Extract the [x, y] coordinate from the center of the cell holding the provided text.  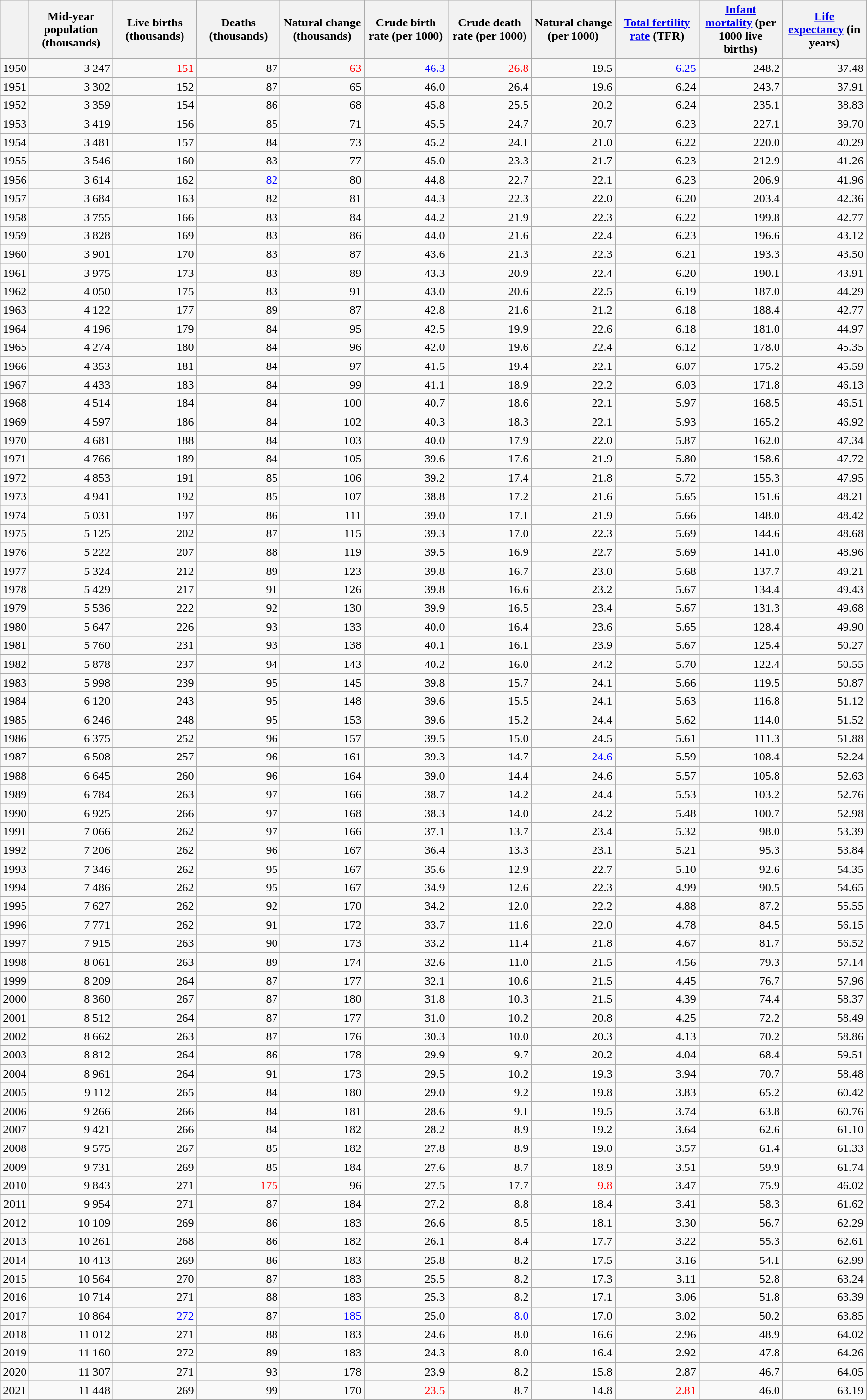
1955 [15, 161]
3 302 [71, 87]
3.22 [657, 1241]
44.0 [406, 235]
19.3 [573, 1074]
5.62 [657, 720]
4 597 [71, 422]
190.1 [741, 273]
34.2 [406, 906]
1992 [15, 850]
37.48 [824, 68]
62.61 [824, 1241]
8 812 [71, 1055]
158.6 [741, 459]
62.6 [741, 1129]
181.0 [741, 329]
Crude death rate (per 1000) [489, 29]
10 109 [71, 1223]
161 [322, 757]
171.8 [741, 385]
Infant mortality (per 1000 live births) [741, 29]
50.55 [824, 664]
54.1 [741, 1260]
3.51 [657, 1167]
2004 [15, 1074]
51.88 [824, 738]
38.83 [824, 105]
156 [155, 124]
21.0 [573, 142]
3.47 [657, 1186]
81 [322, 198]
2002 [15, 1036]
17.3 [573, 1279]
49.90 [824, 627]
50.27 [824, 645]
1973 [15, 496]
105.8 [741, 776]
3.94 [657, 1074]
187.0 [741, 292]
53.39 [824, 831]
26.6 [406, 1223]
48.9 [741, 1334]
2.81 [657, 1390]
153 [322, 720]
4 274 [71, 347]
133 [322, 627]
70.7 [741, 1074]
61.33 [824, 1148]
4.88 [657, 906]
168.5 [741, 403]
20.6 [489, 292]
61.4 [741, 1148]
54.35 [824, 869]
6 246 [71, 720]
21.2 [573, 310]
4 766 [71, 459]
164 [322, 776]
5 429 [71, 590]
5 878 [71, 664]
Live births (thousands) [155, 29]
46.02 [824, 1186]
9 266 [71, 1111]
58.37 [824, 999]
2018 [15, 1334]
8 061 [71, 962]
212 [155, 571]
10 864 [71, 1316]
41.5 [406, 366]
68 [322, 105]
160 [155, 161]
3 828 [71, 235]
51.52 [824, 720]
57.14 [824, 962]
1954 [15, 142]
49.68 [824, 608]
4.99 [657, 888]
52.63 [824, 776]
176 [322, 1036]
57.96 [824, 981]
119.5 [741, 683]
114.0 [741, 720]
265 [155, 1092]
54.65 [824, 888]
14.4 [489, 776]
48.96 [824, 552]
20.7 [573, 124]
126 [322, 590]
131.3 [741, 608]
10 261 [71, 1241]
27.5 [406, 1186]
8 512 [71, 1018]
10.3 [489, 999]
3 419 [71, 124]
1995 [15, 906]
61.62 [824, 1204]
11 012 [71, 1334]
3 546 [71, 161]
70.2 [741, 1036]
102 [322, 422]
23.1 [573, 850]
4 681 [71, 440]
47.8 [741, 1353]
46.3 [406, 68]
55.3 [741, 1241]
270 [155, 1279]
64.05 [824, 1372]
151.6 [741, 496]
6.03 [657, 385]
111 [322, 515]
17.2 [489, 496]
17.5 [573, 1260]
14.8 [573, 1390]
90 [239, 943]
9 954 [71, 1204]
1978 [15, 590]
5 324 [71, 571]
72.2 [741, 1018]
40.29 [824, 142]
49.21 [824, 571]
19.9 [489, 329]
1976 [15, 552]
7 627 [71, 906]
95.3 [741, 850]
152 [155, 87]
1993 [15, 869]
1975 [15, 533]
26.4 [489, 87]
Deaths (thousands) [239, 29]
43.0 [406, 292]
6.12 [657, 347]
199.8 [741, 217]
26.8 [489, 68]
75.9 [741, 1186]
9.8 [573, 1186]
1968 [15, 403]
43.50 [824, 254]
8.5 [489, 1223]
15.2 [489, 720]
192 [155, 496]
10 413 [71, 1260]
46.7 [741, 1372]
105 [322, 459]
1967 [15, 385]
108.4 [741, 757]
1986 [15, 738]
154 [155, 105]
55.55 [824, 906]
1951 [15, 87]
Crude birth rate (per 1000) [406, 29]
6 120 [71, 701]
6 784 [71, 794]
24.5 [573, 738]
17.6 [489, 459]
98.0 [741, 831]
58.48 [824, 1074]
3.64 [657, 1129]
29.0 [406, 1092]
226 [155, 627]
243 [155, 701]
3 614 [71, 180]
14.7 [489, 757]
63.39 [824, 1297]
45.35 [824, 347]
60.76 [824, 1111]
134.4 [741, 590]
119 [322, 552]
13.7 [489, 831]
45.59 [824, 366]
48.68 [824, 533]
80 [322, 180]
2014 [15, 1260]
144.6 [741, 533]
137.7 [741, 571]
3 359 [71, 105]
40.2 [406, 664]
5.53 [657, 794]
41.1 [406, 385]
1983 [15, 683]
9.7 [489, 1055]
44.8 [406, 180]
125.4 [741, 645]
65.2 [741, 1092]
252 [155, 738]
51.8 [741, 1297]
3 684 [71, 198]
15.0 [489, 738]
Total fertility rate (TFR) [657, 29]
50.87 [824, 683]
10 564 [71, 1279]
5 536 [71, 608]
6.19 [657, 292]
1981 [15, 645]
1964 [15, 329]
172 [322, 925]
5 222 [71, 552]
3.02 [657, 1316]
32.6 [406, 962]
5 998 [71, 683]
2000 [15, 999]
18.6 [489, 403]
1991 [15, 831]
1985 [15, 720]
44.97 [824, 329]
61.74 [824, 1167]
22.5 [573, 292]
19.2 [573, 1129]
107 [322, 496]
188.4 [741, 310]
56.15 [824, 925]
94 [239, 664]
42.0 [406, 347]
47.95 [824, 478]
3.06 [657, 1297]
25.8 [406, 1260]
33.2 [406, 943]
5.32 [657, 831]
58.86 [824, 1036]
191 [155, 478]
56.52 [824, 943]
61.10 [824, 1129]
163 [155, 198]
4 353 [71, 366]
138 [322, 645]
4 941 [71, 496]
5.97 [657, 403]
58.3 [741, 1204]
8 209 [71, 981]
9 731 [71, 1167]
7 066 [71, 831]
1956 [15, 180]
5.72 [657, 478]
103 [322, 440]
178.0 [741, 347]
18.3 [489, 422]
33.7 [406, 925]
31.0 [406, 1018]
3.16 [657, 1260]
45.5 [406, 124]
202 [155, 533]
141.0 [741, 552]
2.96 [657, 1334]
5 647 [71, 627]
5.21 [657, 850]
7 771 [71, 925]
260 [155, 776]
49.43 [824, 590]
128.4 [741, 627]
6.25 [657, 68]
13.3 [489, 850]
39.9 [406, 608]
3.83 [657, 1092]
6 925 [71, 813]
16.9 [489, 552]
1952 [15, 105]
155.3 [741, 478]
2.92 [657, 1353]
2015 [15, 1279]
46.92 [824, 422]
23.5 [406, 1390]
44.2 [406, 217]
1963 [15, 310]
40.3 [406, 422]
103.2 [741, 794]
4 050 [71, 292]
1977 [15, 571]
1970 [15, 440]
7 346 [71, 869]
17.4 [489, 478]
15.7 [489, 683]
196.6 [741, 235]
1966 [15, 366]
62.99 [824, 1260]
143 [322, 664]
148 [322, 701]
12.9 [489, 869]
24.7 [489, 124]
4.67 [657, 943]
106 [322, 478]
188 [155, 440]
2019 [15, 1353]
27.2 [406, 1204]
162.0 [741, 440]
34.9 [406, 888]
169 [155, 235]
4.78 [657, 925]
2012 [15, 1223]
11.6 [489, 925]
3 975 [71, 273]
11.0 [489, 962]
1972 [15, 478]
39.2 [406, 478]
9 575 [71, 1148]
9.1 [489, 1111]
21.7 [573, 161]
10 714 [71, 1297]
10.6 [489, 981]
1961 [15, 273]
63.8 [741, 1111]
90.5 [741, 888]
162 [155, 180]
18.1 [573, 1223]
43.12 [824, 235]
44.29 [824, 292]
87.2 [741, 906]
100 [322, 403]
179 [155, 329]
Natural change (per 1000) [573, 29]
197 [155, 515]
35.6 [406, 869]
4 122 [71, 310]
1957 [15, 198]
37.1 [406, 831]
165.2 [741, 422]
5.59 [657, 757]
29.9 [406, 1055]
15.5 [489, 701]
15.8 [573, 1372]
186 [155, 422]
40.7 [406, 403]
4 433 [71, 385]
3.57 [657, 1148]
62.29 [824, 1223]
11 448 [71, 1390]
20.9 [489, 273]
3.74 [657, 1111]
123 [322, 571]
1962 [15, 292]
2011 [15, 1204]
5.87 [657, 440]
5 125 [71, 533]
59.9 [741, 1167]
122.4 [741, 664]
3 481 [71, 142]
1960 [15, 254]
52.8 [741, 1279]
22.6 [573, 329]
47.34 [824, 440]
29.5 [406, 1074]
Mid-year population (thousands) [71, 29]
19.0 [573, 1148]
5.63 [657, 701]
42.36 [824, 198]
3 247 [71, 68]
44.3 [406, 198]
52.24 [824, 757]
64.02 [824, 1334]
45.0 [406, 161]
4 196 [71, 329]
4.39 [657, 999]
1989 [15, 794]
4 514 [71, 403]
71 [322, 124]
9 421 [71, 1129]
45.2 [406, 142]
203.4 [741, 198]
11.4 [489, 943]
5.68 [657, 571]
220.0 [741, 142]
27.6 [406, 1167]
19.4 [489, 366]
4 853 [71, 478]
63 [322, 68]
1998 [15, 962]
2009 [15, 1167]
1971 [15, 459]
1953 [15, 124]
3.41 [657, 1204]
81.7 [741, 943]
48.42 [824, 515]
2007 [15, 1129]
16.1 [489, 645]
185 [322, 1316]
151 [155, 68]
32.1 [406, 981]
100.7 [741, 813]
4.25 [657, 1018]
76.7 [741, 981]
243.7 [741, 87]
217 [155, 590]
2001 [15, 1018]
1990 [15, 813]
68.4 [741, 1055]
1984 [15, 701]
Natural change (thousands) [322, 29]
43.91 [824, 273]
4.13 [657, 1036]
3.11 [657, 1279]
6 508 [71, 757]
11 160 [71, 1353]
25.3 [406, 1297]
222 [155, 608]
12.6 [489, 888]
189 [155, 459]
1950 [15, 68]
2016 [15, 1297]
206.9 [741, 180]
28.2 [406, 1129]
1958 [15, 217]
1974 [15, 515]
65 [322, 87]
175.2 [741, 366]
74.4 [741, 999]
5.10 [657, 869]
257 [155, 757]
116.8 [741, 701]
2021 [15, 1390]
39.70 [824, 124]
46.51 [824, 403]
3.30 [657, 1223]
77 [322, 161]
23.2 [573, 590]
4.56 [657, 962]
3 755 [71, 217]
30.3 [406, 1036]
5.93 [657, 422]
1987 [15, 757]
16.7 [489, 571]
212.9 [741, 161]
43.3 [406, 273]
23.0 [573, 571]
63.19 [824, 1390]
111.3 [741, 738]
115 [322, 533]
17.9 [489, 440]
51.12 [824, 701]
207 [155, 552]
9 843 [71, 1186]
43.6 [406, 254]
64.26 [824, 1353]
5 031 [71, 515]
1999 [15, 981]
38.8 [406, 496]
14.2 [489, 794]
56.7 [741, 1223]
1979 [15, 608]
41.96 [824, 180]
1988 [15, 776]
18.4 [573, 1204]
148.0 [741, 515]
20.3 [573, 1036]
6 645 [71, 776]
36.4 [406, 850]
20.8 [573, 1018]
37.91 [824, 87]
237 [155, 664]
235.1 [741, 105]
2008 [15, 1148]
60.42 [824, 1092]
52.76 [824, 794]
25.0 [406, 1316]
73 [322, 142]
38.7 [406, 794]
28.6 [406, 1111]
19.8 [573, 1092]
12.0 [489, 906]
79.3 [741, 962]
231 [155, 645]
40.1 [406, 645]
27.8 [406, 1148]
26.1 [406, 1241]
6 375 [71, 738]
1969 [15, 422]
8 360 [71, 999]
7 486 [71, 888]
2005 [15, 1092]
58.49 [824, 1018]
16.0 [489, 664]
7 206 [71, 850]
5.61 [657, 738]
48.21 [824, 496]
2010 [15, 1186]
227.1 [741, 124]
84.5 [741, 925]
2006 [15, 1111]
52.98 [824, 813]
41.26 [824, 161]
1980 [15, 627]
4.45 [657, 981]
11 307 [71, 1372]
248.2 [741, 68]
5 760 [71, 645]
23.3 [489, 161]
174 [322, 962]
38.3 [406, 813]
268 [155, 1241]
5.57 [657, 776]
248 [155, 720]
14.0 [489, 813]
8.4 [489, 1241]
8.8 [489, 1204]
1965 [15, 347]
239 [155, 683]
193.3 [741, 254]
2003 [15, 1055]
42.5 [406, 329]
6.07 [657, 366]
63.85 [824, 1316]
1997 [15, 943]
145 [322, 683]
5.80 [657, 459]
2013 [15, 1241]
2017 [15, 1316]
8 961 [71, 1074]
5.70 [657, 664]
92.6 [741, 869]
42.8 [406, 310]
2.87 [657, 1372]
10.0 [489, 1036]
4.04 [657, 1055]
46.13 [824, 385]
21.3 [489, 254]
168 [322, 813]
1959 [15, 235]
2020 [15, 1372]
130 [322, 608]
23.6 [573, 627]
1982 [15, 664]
8 662 [71, 1036]
31.8 [406, 999]
45.8 [406, 105]
9.2 [489, 1092]
9 112 [71, 1092]
24.3 [406, 1353]
50.2 [741, 1316]
47.72 [824, 459]
Life expectancy (in years) [824, 29]
1996 [15, 925]
1994 [15, 888]
6.21 [657, 254]
3 901 [71, 254]
53.84 [824, 850]
63.24 [824, 1279]
7 915 [71, 943]
16.5 [489, 608]
5.48 [657, 813]
59.51 [824, 1055]
